Return [x, y] of the center of cell containing provided text 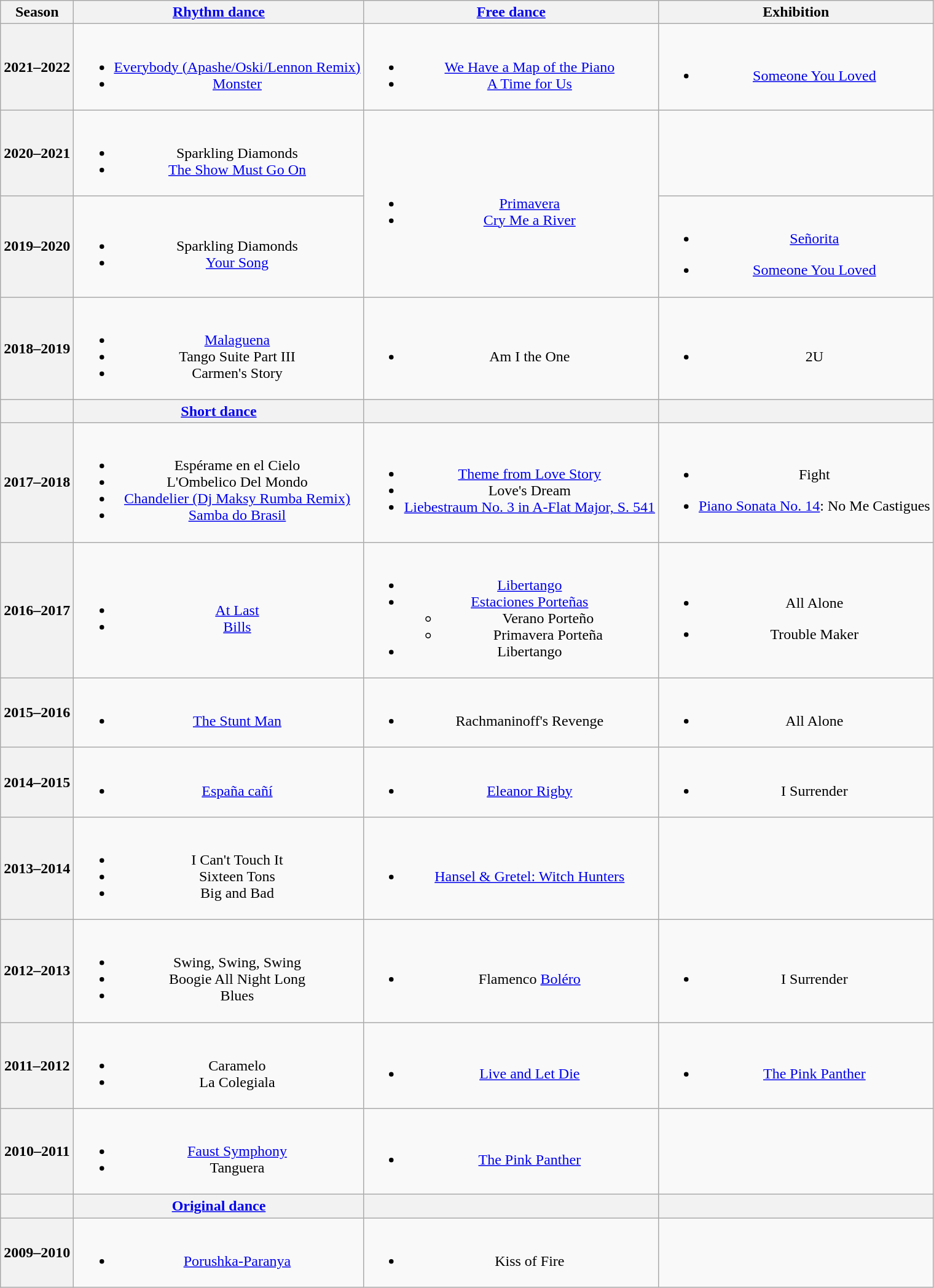
Porushka-Paranya [219, 1252]
2020–2021 [37, 153]
2013–2014 [37, 868]
Hansel & Gretel: Witch Hunters [511, 868]
Eleanor Rigby [511, 782]
Espérame en el Cielo L'Ombelico Del Mondo Chandelier (Dj Maksy Rumba Remix) Samba do Brasil [219, 482]
Sparkling Diamonds Your Song [219, 246]
Rachmaninoff's Revenge [511, 713]
2018–2019 [37, 348]
Everybody (Apashe/Oski/Lennon Remix) Monster [219, 67]
2010–2011 [37, 1152]
Faust Symphony Tanguera [219, 1152]
2012–2013 [37, 971]
2015–2016 [37, 713]
2009–2010 [37, 1252]
Swing, Swing, SwingBoogie All Night LongBlues [219, 971]
2014–2015 [37, 782]
Rhythm dance [219, 12]
2016–2017 [37, 610]
The Stunt Man [219, 713]
I Can't Touch It Sixteen Tons Big and Bad [219, 868]
Primavera Cry Me a River [511, 203]
All Alone Trouble Maker [796, 610]
Malaguena Tango Suite Part III Carmen's Story [219, 348]
Original dance [219, 1206]
Live and Let Die [511, 1066]
Someone You Loved [796, 67]
We Have a Map of the Piano A Time for Us [511, 67]
2021–2022 [37, 67]
2U [796, 348]
All Alone [796, 713]
2019–2020 [37, 246]
CarameloLa Colegiala [219, 1066]
Short dance [219, 411]
Libertango Estaciones Porteñas Verano PorteñoPrimavera PorteñaLibertango [511, 610]
España cañí [219, 782]
2017–2018 [37, 482]
Fight Piano Sonata No. 14: No Me Castigues [796, 482]
Season [37, 12]
Theme from Love StoryLove's Dream Liebestraum No. 3 in A-Flat Major, S. 541 [511, 482]
At Last Bills [219, 610]
Kiss of Fire [511, 1252]
Flamenco Boléro [511, 971]
Sparkling Diamonds The Show Must Go On [219, 153]
SeñoritaSomeone You Loved [796, 246]
Free dance [511, 12]
Am I the One [511, 348]
Exhibition [796, 12]
2011–2012 [37, 1066]
